For the text-containing cell, return its midpoint in [x, y] coordinate format. 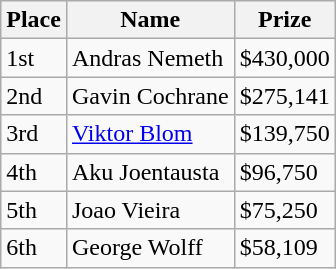
$139,750 [284, 134]
3rd [34, 134]
6th [34, 248]
Prize [284, 20]
$75,250 [284, 210]
Joao Vieira [150, 210]
2nd [34, 96]
$96,750 [284, 172]
Gavin Cochrane [150, 96]
Place [34, 20]
$430,000 [284, 58]
Name [150, 20]
Andras Nemeth [150, 58]
Viktor Blom [150, 134]
Aku Joentausta [150, 172]
George Wolff [150, 248]
$275,141 [284, 96]
5th [34, 210]
$58,109 [284, 248]
4th [34, 172]
1st [34, 58]
